Extract the (x, y) coordinate from the center of the cell holding the provided text.  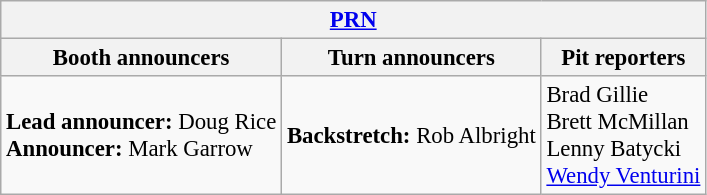
Backstretch: Rob Albright (412, 136)
Pit reporters (624, 58)
Lead announcer: Doug RiceAnnouncer: Mark Garrow (142, 136)
PRN (354, 20)
Brad GillieBrett McMillanLenny BatyckiWendy Venturini (624, 136)
Booth announcers (142, 58)
Turn announcers (412, 58)
